Extract the (x, y) coordinate from the center of the cell holding the provided text.  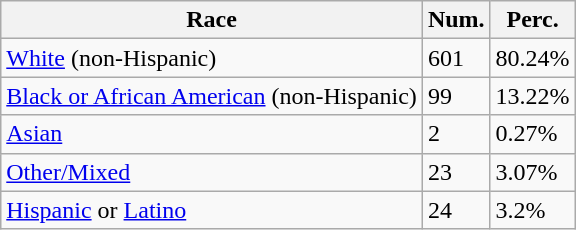
Num. (456, 20)
Asian (212, 134)
2 (456, 134)
Black or African American (non-Hispanic) (212, 96)
24 (456, 210)
0.27% (532, 134)
Perc. (532, 20)
White (non-Hispanic) (212, 58)
3.07% (532, 172)
99 (456, 96)
3.2% (532, 210)
Race (212, 20)
601 (456, 58)
23 (456, 172)
Hispanic or Latino (212, 210)
Other/Mixed (212, 172)
80.24% (532, 58)
13.22% (532, 96)
